Extract the (x, y) coordinate from the center of the cell holding the provided text.  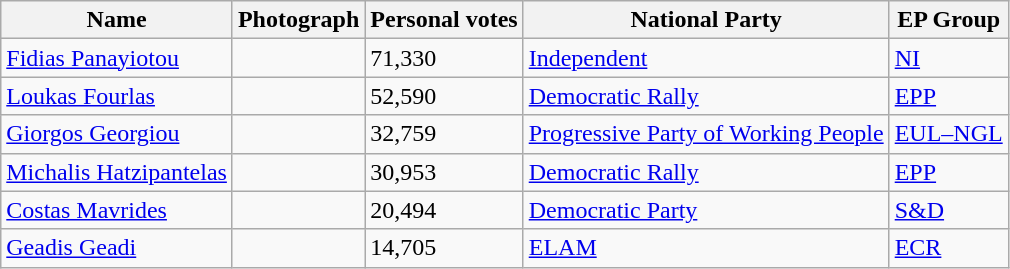
S&D (948, 210)
ECR (948, 248)
EUL–NGL (948, 134)
14,705 (444, 248)
Fidias Panayiotou (117, 58)
Photograph (298, 20)
Giorgos Georgiou (117, 134)
Costas Mavrides (117, 210)
71,330 (444, 58)
30,953 (444, 172)
Loukas Fourlas (117, 96)
Progressive Party of Working People (706, 134)
Geadis Geadi (117, 248)
Michalis Hatzipantelas (117, 172)
EP Group (948, 20)
Independent (706, 58)
52,590 (444, 96)
National Party (706, 20)
Name (117, 20)
20,494 (444, 210)
NI (948, 58)
Democratic Party (706, 210)
ELAM (706, 248)
32,759 (444, 134)
Personal votes (444, 20)
